Provide the [X, Y] coordinate of the cell's center where the given text is located.  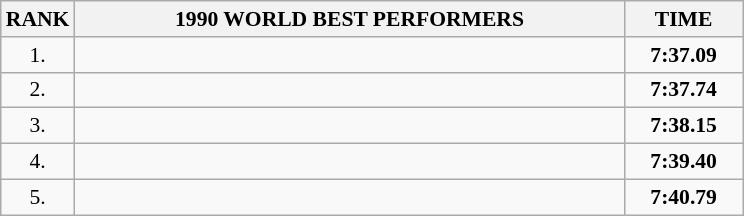
RANK [38, 19]
3. [38, 126]
2. [38, 90]
4. [38, 162]
7:39.40 [684, 162]
7:38.15 [684, 126]
1990 WORLD BEST PERFORMERS [349, 19]
1. [38, 55]
TIME [684, 19]
7:40.79 [684, 197]
7:37.74 [684, 90]
5. [38, 197]
7:37.09 [684, 55]
